Pinpoint the cell where the given text exists, returning its [x, y] midpoint coordinate. 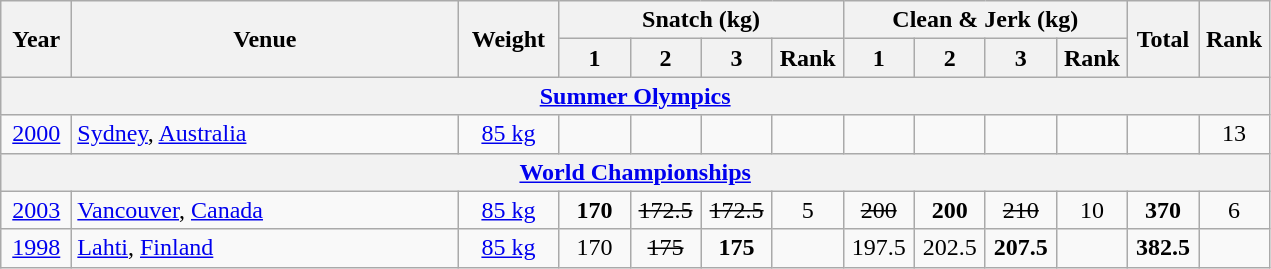
Sydney, Australia [265, 134]
World Championships [636, 172]
2000 [36, 134]
Weight [508, 39]
13 [1234, 134]
Year [36, 39]
6 [1234, 210]
370 [1162, 210]
10 [1092, 210]
1998 [36, 248]
Summer Olympics [636, 96]
202.5 [950, 248]
Clean & Jerk (kg) [985, 20]
207.5 [1020, 248]
197.5 [878, 248]
Venue [265, 39]
Total [1162, 39]
5 [808, 210]
Lahti, Finland [265, 248]
210 [1020, 210]
Vancouver, Canada [265, 210]
2003 [36, 210]
382.5 [1162, 248]
Snatch (kg) [701, 20]
